Extract the (x, y) coordinate from the center of the cell holding the provided text.  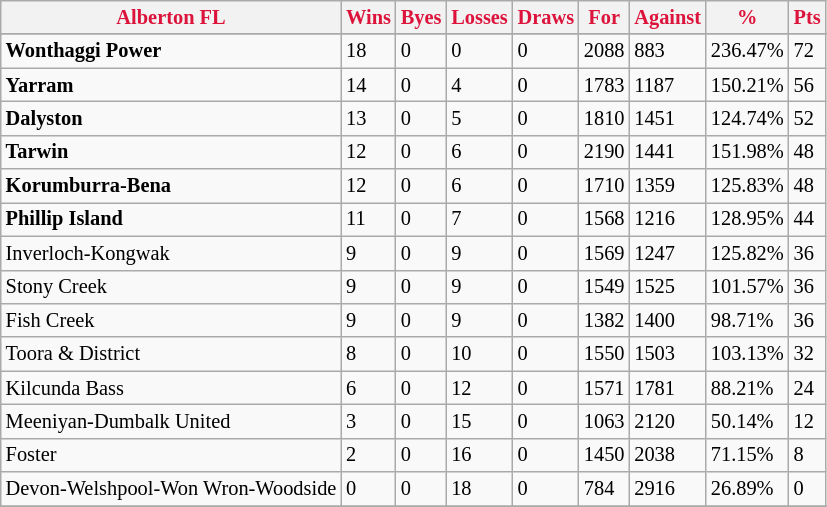
Devon-Welshpool-Won Wron-Woodside (171, 489)
Kilcunda Bass (171, 388)
1063 (604, 421)
Korumburra-Bena (171, 186)
1810 (604, 118)
71.15% (748, 455)
32 (808, 354)
125.82% (748, 253)
52 (808, 118)
Wonthaggi Power (171, 51)
24 (808, 388)
1216 (668, 219)
26.89% (748, 489)
15 (479, 421)
1247 (668, 253)
Meeniyan-Dumbalk United (171, 421)
1503 (668, 354)
11 (368, 219)
88.21% (748, 388)
1187 (668, 85)
Phillip Island (171, 219)
2190 (604, 152)
Wins (368, 17)
1451 (668, 118)
For (604, 17)
236.47% (748, 51)
Inverloch-Kongwak (171, 253)
1568 (604, 219)
98.71% (748, 320)
Toora & District (171, 354)
1710 (604, 186)
13 (368, 118)
150.21% (748, 85)
2038 (668, 455)
103.13% (748, 354)
Pts (808, 17)
2916 (668, 489)
Draws (546, 17)
Dalyston (171, 118)
1569 (604, 253)
1382 (604, 320)
7 (479, 219)
883 (668, 51)
1549 (604, 287)
1783 (604, 85)
44 (808, 219)
5 (479, 118)
50.14% (748, 421)
% (748, 17)
72 (808, 51)
1525 (668, 287)
2 (368, 455)
101.57% (748, 287)
2088 (604, 51)
Foster (171, 455)
1571 (604, 388)
Alberton FL (171, 17)
Fish Creek (171, 320)
16 (479, 455)
151.98% (748, 152)
124.74% (748, 118)
1441 (668, 152)
784 (604, 489)
Yarram (171, 85)
1550 (604, 354)
Stony Creek (171, 287)
1359 (668, 186)
56 (808, 85)
4 (479, 85)
1450 (604, 455)
10 (479, 354)
Losses (479, 17)
14 (368, 85)
128.95% (748, 219)
1781 (668, 388)
Tarwin (171, 152)
1400 (668, 320)
2120 (668, 421)
125.83% (748, 186)
Byes (421, 17)
Against (668, 17)
3 (368, 421)
